Scan for the cell matching the given text and deliver its [X, Y] coordinate at center. 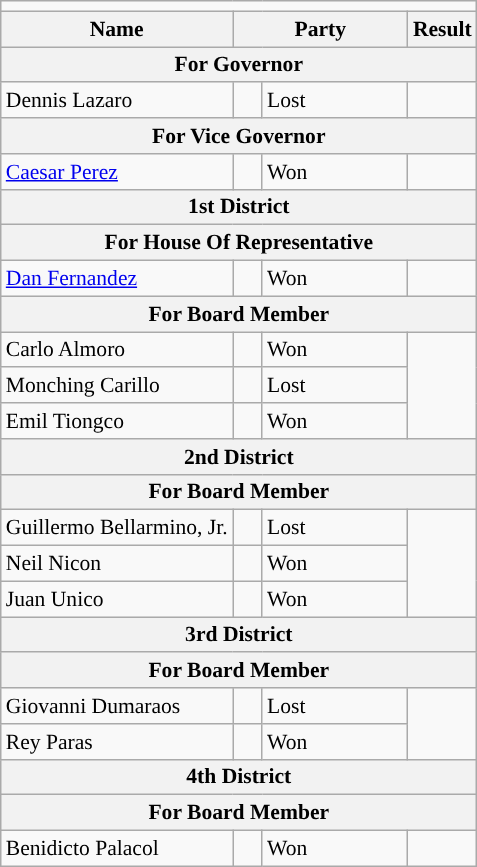
Result [442, 29]
Juan Unico [117, 599]
4th District [239, 777]
Dan Fernandez [117, 279]
Rey Paras [117, 742]
Dennis Lazaro [117, 101]
Caesar Perez [117, 172]
Name [117, 29]
For Governor [239, 65]
Benidicto Palacol [117, 849]
2nd District [239, 457]
1st District [239, 207]
Neil Nicon [117, 564]
3rd District [239, 635]
For House Of Representative [239, 243]
Party [320, 29]
Giovanni Dumaraos [117, 706]
For Vice Governor [239, 136]
Carlo Almoro [117, 350]
Monching Carillo [117, 386]
Guillermo Bellarmino, Jr. [117, 528]
Emil Tiongco [117, 421]
